Search for the cell housing the specified text and yield its (X, Y) center coordinate. 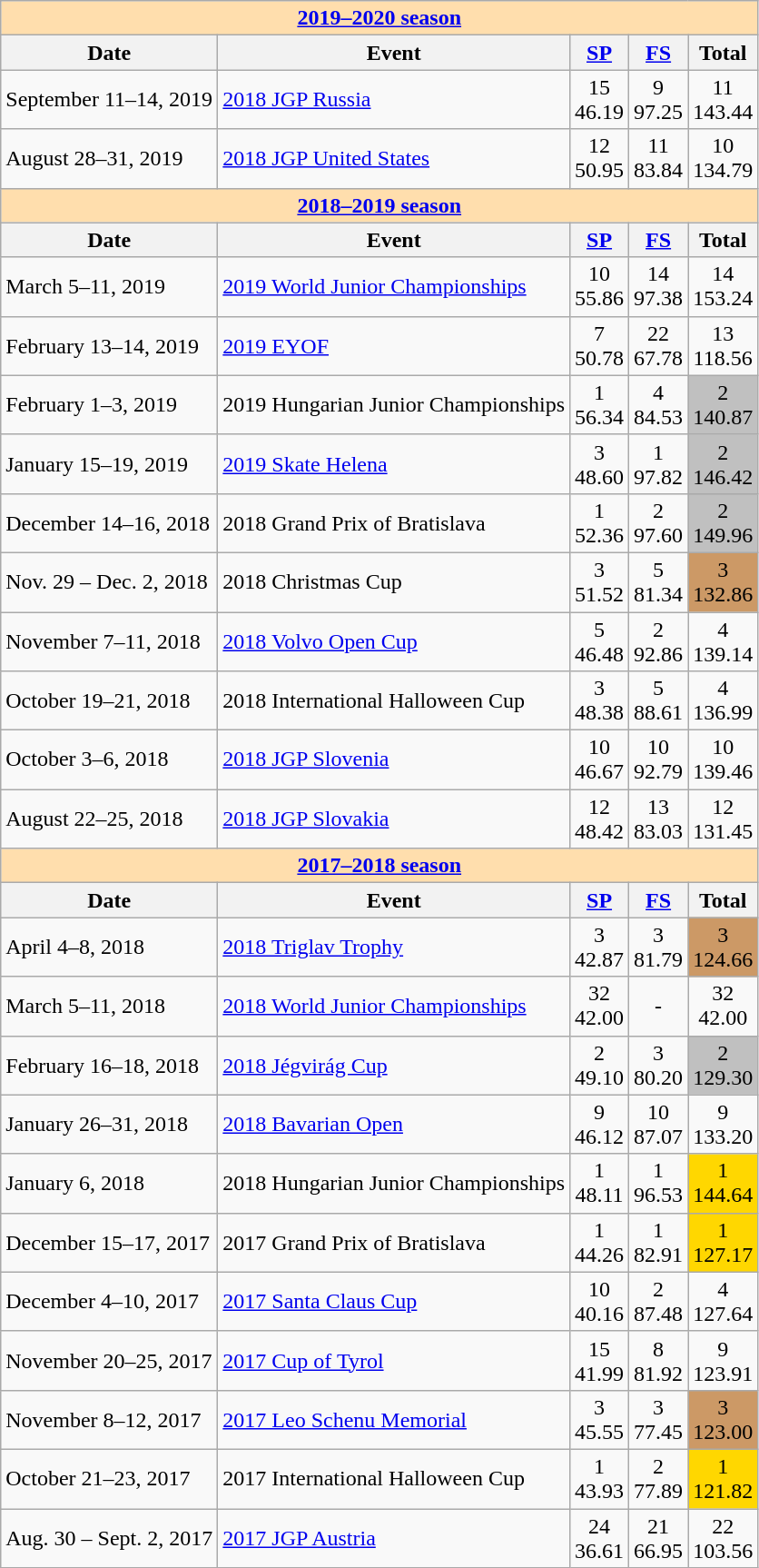
5 81.34 (659, 581)
2017 JGP Austria (394, 1537)
9 97.25 (659, 100)
2017 Santa Claus Cup (394, 1301)
August 22–25, 2018 (109, 819)
November 20–25, 2017 (109, 1361)
4 136.99 (723, 701)
5 46.48 (599, 641)
August 28–31, 2019 (109, 158)
1 121.82 (723, 1479)
2018 JGP Slovakia (394, 819)
2018 Hungarian Junior Championships (394, 1183)
2018 Volvo Open Cup (394, 641)
9 133.20 (723, 1125)
3 80.20 (659, 1065)
November 8–12, 2017 (109, 1419)
10 134.79 (723, 158)
February 1–3, 2019 (109, 405)
2 49.10 (599, 1065)
3 51.52 (599, 581)
8 81.92 (659, 1361)
November 7–11, 2018 (109, 641)
3 124.66 (723, 947)
11 83.84 (659, 158)
3 42.87 (599, 947)
3 48.38 (599, 701)
2017–2018 season (379, 866)
14 153.24 (723, 287)
2 129.30 (723, 1065)
3 123.00 (723, 1419)
1 56.34 (599, 405)
10 40.16 (599, 1301)
22 67.78 (659, 345)
2019–2020 season (379, 18)
13 118.56 (723, 345)
February 16–18, 2018 (109, 1065)
4 127.64 (723, 1301)
December 15–17, 2017 (109, 1243)
10 87.07 (659, 1125)
1 127.17 (723, 1243)
2 146.42 (723, 463)
2018 International Halloween Cup (394, 701)
5 88.61 (659, 701)
- (659, 1007)
3 81.79 (659, 947)
2019 Skate Helena (394, 463)
4 139.14 (723, 641)
2017 Leo Schenu Memorial (394, 1419)
2 92.86 (659, 641)
2018 JGP Russia (394, 100)
10 92.79 (659, 759)
2 140.87 (723, 405)
2 77.89 (659, 1479)
January 6, 2018 (109, 1183)
October 19–21, 2018 (109, 701)
12 48.42 (599, 819)
2018 Grand Prix of Bratislava (394, 523)
3 77.45 (659, 1419)
2019 World Junior Championships (394, 287)
10 46.67 (599, 759)
1 97.82 (659, 463)
March 5–11, 2019 (109, 287)
1 144.64 (723, 1183)
2018 Christmas Cup (394, 581)
10 139.46 (723, 759)
March 5–11, 2018 (109, 1007)
2019 Hungarian Junior Championships (394, 405)
15 41.99 (599, 1361)
3 48.60 (599, 463)
12 131.45 (723, 819)
1 82.91 (659, 1243)
2018 Bavarian Open (394, 1125)
February 13–14, 2019 (109, 345)
7 50.78 (599, 345)
22 103.56 (723, 1537)
Aug. 30 – Sept. 2, 2017 (109, 1537)
2018–2019 season (379, 205)
3 132.86 (723, 581)
15 46.19 (599, 100)
10 55.86 (599, 287)
1 48.11 (599, 1183)
April 4–8, 2018 (109, 947)
2 149.96 (723, 523)
December 14–16, 2018 (109, 523)
2017 Cup of Tyrol (394, 1361)
1 96.53 (659, 1183)
9 46.12 (599, 1125)
4 84.53 (659, 405)
12 50.95 (599, 158)
2018 World Junior Championships (394, 1007)
2018 Triglav Trophy (394, 947)
2 87.48 (659, 1301)
2018 JGP United States (394, 158)
2017 International Halloween Cup (394, 1479)
13 83.03 (659, 819)
January 15–19, 2019 (109, 463)
January 26–31, 2018 (109, 1125)
3 45.55 (599, 1419)
2018 JGP Slovenia (394, 759)
December 4–10, 2017 (109, 1301)
21 66.95 (659, 1537)
October 3–6, 2018 (109, 759)
Nov. 29 – Dec. 2, 2018 (109, 581)
11 143.44 (723, 100)
1 44.26 (599, 1243)
1 52.36 (599, 523)
1 43.93 (599, 1479)
October 21–23, 2017 (109, 1479)
24 36.61 (599, 1537)
14 97.38 (659, 287)
9 123.91 (723, 1361)
September 11–14, 2019 (109, 100)
2 97.60 (659, 523)
2017 Grand Prix of Bratislava (394, 1243)
2018 Jégvirág Cup (394, 1065)
2019 EYOF (394, 345)
